Return (X, Y) of the center of cell containing provided text 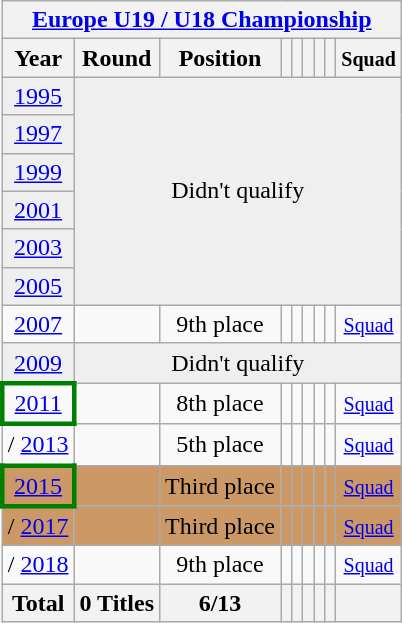
/ 2013 (38, 444)
Round (117, 58)
6/13 (220, 603)
1997 (38, 134)
/ 2017 (38, 526)
2007 (38, 324)
Year (38, 58)
8th place (220, 404)
Total (38, 603)
Europe U19 / U18 Championship (202, 20)
/ 2018 (38, 565)
1999 (38, 172)
2009 (38, 363)
2003 (38, 248)
0 Titles (117, 603)
2015 (38, 486)
2011 (38, 404)
5th place (220, 444)
2005 (38, 286)
2001 (38, 210)
1995 (38, 96)
Position (220, 58)
